Locate the cell with the specified text and output its (X, Y) center coordinate. 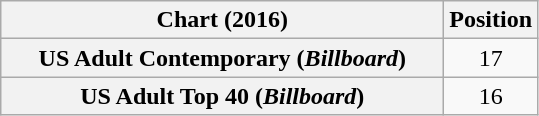
US Adult Contemporary (Billboard) (222, 58)
17 (491, 58)
Position (491, 20)
16 (491, 96)
US Adult Top 40 (Billboard) (222, 96)
Chart (2016) (222, 20)
